Detect which cell encompasses the target text, then output its [X, Y] center coordinate. 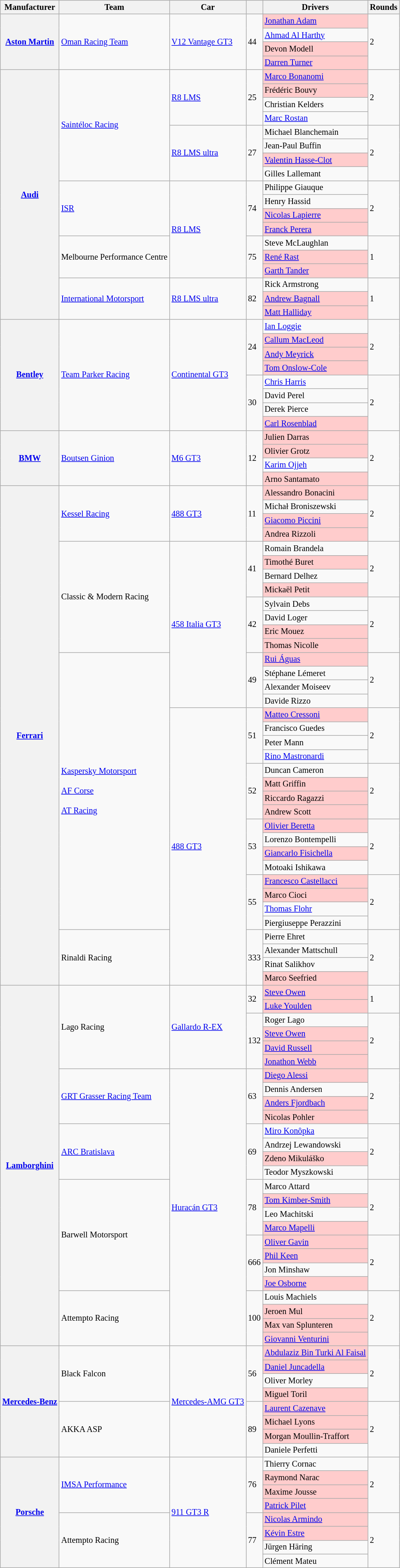
911 GT3 R [208, 1512]
Matteo Cressoni [316, 715]
ISR [115, 209]
Marco Cioci [316, 895]
AKKA ASP [115, 1430]
David Loger [316, 617]
56 [254, 1373]
49 [254, 680]
Alexander Mattschull [316, 951]
24 [254, 347]
Mercedes-AMG GT3 [208, 1401]
Rui Águas [316, 659]
Ian Loggie [316, 326]
Drivers [316, 7]
Chris Harris [316, 382]
Marco Bonanomi [316, 77]
Derek Pierce [316, 409]
Oliver Gavin [316, 1242]
12 [254, 458]
Zdeno Mikuláško [316, 1159]
Barwell Motorsport [115, 1235]
Carl Rosenblad [316, 423]
11 [254, 514]
Huracán GT3 [208, 1207]
Olivier Beretta [316, 826]
Oman Racing Team [115, 42]
Jeroen Mul [316, 1311]
Karim Ojjeh [316, 465]
Lago Racing [115, 1027]
Oliver Morley [316, 1380]
41 [254, 569]
52 [254, 791]
Jon Minshaw [316, 1270]
Romain Brandela [316, 548]
Thomas Flohr [316, 909]
Lorenzo Bontempelli [316, 840]
51 [254, 735]
Teodor Myszkowski [316, 1172]
Andrew Bagnall [316, 298]
Dennis Andersen [316, 1089]
Maxime Jousse [316, 1492]
Melbourne Performance Centre [115, 256]
Christian Kelders [316, 104]
Bentley [30, 374]
Sylvain Debs [316, 604]
Frédéric Bouvy [316, 90]
74 [254, 209]
David Perel [316, 396]
Nicolas Lapierre [316, 215]
Kessel Racing [115, 514]
30 [254, 402]
333 [254, 957]
Ferrari [30, 735]
55 [254, 902]
Franck Perera [316, 229]
Team Parker Racing [115, 374]
63 [254, 1096]
Motoaki Ishikawa [316, 867]
V12 Vantage GT3 [208, 42]
Devon Modell [316, 49]
Marco Seefried [316, 978]
Patrick Pilet [316, 1505]
Miguel Toril [316, 1394]
Jonathon Webb [316, 1061]
Pierre Ehret [316, 937]
Louis Machiels [316, 1297]
Rino Mastronardi [316, 756]
IMSA Performance [115, 1485]
Olivier Grotz [316, 451]
Timothé Buret [316, 562]
Francesco Castellacci [316, 881]
27 [254, 153]
Ahmad Al Harthy [316, 35]
Continental GT3 [208, 374]
Black Falcon [115, 1373]
Rick Armstrong [316, 284]
Alexander Moiseev [316, 687]
458 Italia GT3 [208, 624]
Team [115, 7]
Diego Alessi [316, 1075]
75 [254, 256]
Kévin Estre [316, 1533]
Classic & Modern Racing [115, 597]
42 [254, 625]
Andy Meyrick [316, 354]
25 [254, 97]
100 [254, 1318]
Marco Attard [316, 1186]
M6 GT3 [208, 458]
Matt Griffin [316, 784]
Joe Osborne [316, 1284]
Nicolas Pohler [316, 1117]
Saintéloc Racing [115, 125]
666 [254, 1263]
Bernard Delhez [316, 576]
Audi [30, 195]
Steve McLaughlan [316, 243]
Jean-Paul Buffin [316, 146]
Thierry Cornac [316, 1464]
Anders Fjordbach [316, 1103]
Lamborghini [30, 1166]
Jürgen Häring [316, 1547]
Duncan Cameron [316, 770]
Francisco Guedes [316, 728]
Daniel Juncadella [316, 1367]
Rinat Salikhov [316, 965]
Mercedes-Benz [30, 1401]
69 [254, 1152]
77 [254, 1540]
Tom Onslow-Cole [316, 368]
GRT Grasser Racing Team [115, 1096]
Alessandro Bonacini [316, 493]
Callum MacLeod [316, 340]
Rounds [384, 7]
Leo Machitski [316, 1214]
Nicolas Armindo [316, 1519]
Manufacturer [30, 7]
Michał Broniszewski [316, 507]
Davide Rizzo [316, 701]
Matt Halliday [316, 312]
Michael Blanchemain [316, 132]
132 [254, 1040]
Rinaldi Racing [115, 957]
Raymond Narac [316, 1478]
Philippe Giauque [316, 188]
76 [254, 1485]
Arno Santamato [316, 479]
Morgan Moullin-Traffort [316, 1436]
Jonathan Adam [316, 21]
82 [254, 298]
Kaspersky Motorsport AF Corse AT Racing [115, 791]
Miro Konôpka [316, 1131]
Julien Darras [316, 437]
Riccardo Ragazzi [316, 798]
Henry Hassid [316, 202]
Abdulaziz Bin Turki Al Faisal [316, 1353]
Tom Kimber-Smith [316, 1200]
BMW [30, 458]
89 [254, 1430]
Aston Martin [30, 42]
Phil Keen [316, 1256]
Marc Rostan [316, 118]
78 [254, 1207]
International Motorsport [115, 298]
Boutsen Ginion [115, 458]
Car [208, 7]
Mickaël Petit [316, 590]
Thomas Nicolle [316, 646]
Max van Splunteren [316, 1325]
Peter Mann [316, 742]
Andrew Scott [316, 812]
Daniele Perfetti [316, 1450]
Giacomo Piccini [316, 521]
David Russell [316, 1048]
Andrea Rizzoli [316, 534]
René Rast [316, 257]
53 [254, 847]
32 [254, 999]
Michael Lyons [316, 1422]
Porsche [30, 1512]
Darren Turner [316, 63]
Andrzej Lewandowski [316, 1145]
Giovanni Venturini [316, 1339]
Stéphane Lémeret [316, 673]
Laurent Cazenave [316, 1408]
Garth Tander [316, 271]
Luke Youlden [316, 1006]
Marco Mapelli [316, 1228]
Giancarlo Fisichella [316, 853]
44 [254, 42]
Piergiuseppe Perazzini [316, 923]
Eric Mouez [316, 631]
Roger Lago [316, 1020]
Valentin Hasse-Clot [316, 160]
Gilles Lallemant [316, 174]
Clément Mateu [316, 1561]
Gallardo R-EX [208, 1027]
ARC Bratislava [115, 1152]
